Output the (x, y) coordinate of the center of the cell containing the given text.  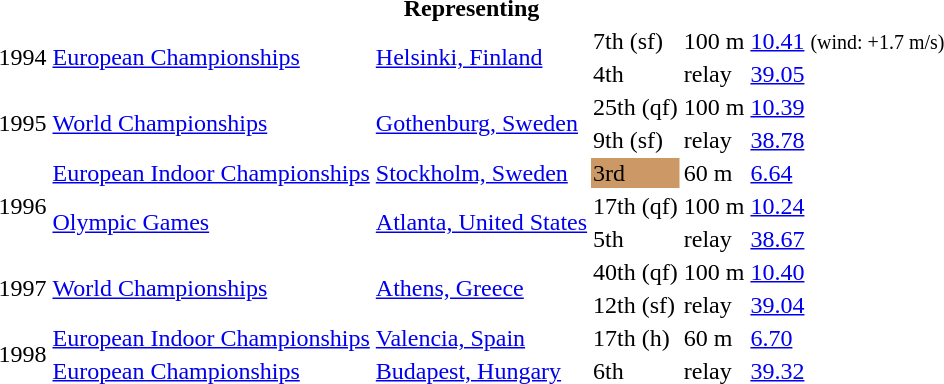
5th (636, 239)
7th (sf) (636, 41)
Helsinki, Finland (481, 58)
17th (h) (636, 338)
4th (636, 74)
12th (sf) (636, 305)
3rd (636, 173)
Olympic Games (211, 222)
Gothenburg, Sweden (481, 124)
Atlanta, United States (481, 222)
Valencia, Spain (481, 338)
17th (qf) (636, 206)
Stockholm, Sweden (481, 173)
European Championships (211, 58)
9th (sf) (636, 140)
25th (qf) (636, 107)
Athens, Greece (481, 288)
40th (qf) (636, 272)
